Extract the [x, y] coordinate from the center of the cell holding the provided text.  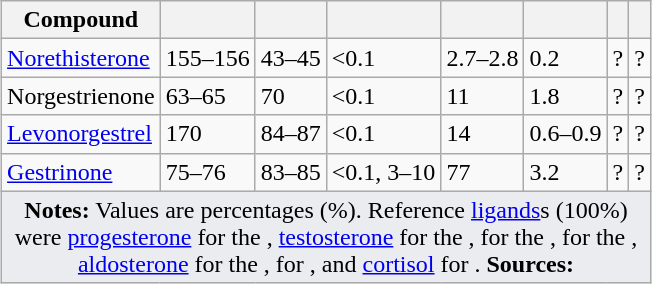
0.6–0.9 [566, 134]
11 [482, 96]
77 [482, 172]
0.2 [566, 58]
84–87 [290, 134]
70 [290, 96]
170 [208, 134]
Gestrinone [82, 172]
1.8 [566, 96]
2.7–2.8 [482, 58]
155–156 [208, 58]
Levonorgestrel [82, 134]
Norethisterone [82, 58]
<0.1, 3–10 [384, 172]
Compound [82, 20]
43–45 [290, 58]
83–85 [290, 172]
75–76 [208, 172]
3.2 [566, 172]
14 [482, 134]
63–65 [208, 96]
Norgestrienone [82, 96]
